From the cell containing the given text, extract its center point as (X, Y) coordinate. 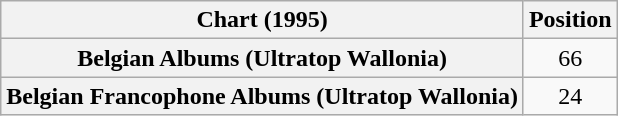
66 (570, 58)
Position (570, 20)
24 (570, 96)
Chart (1995) (262, 20)
Belgian Francophone Albums (Ultratop Wallonia) (262, 96)
Belgian Albums (Ultratop Wallonia) (262, 58)
